Scan for the cell matching the given text and deliver its (x, y) coordinate at center. 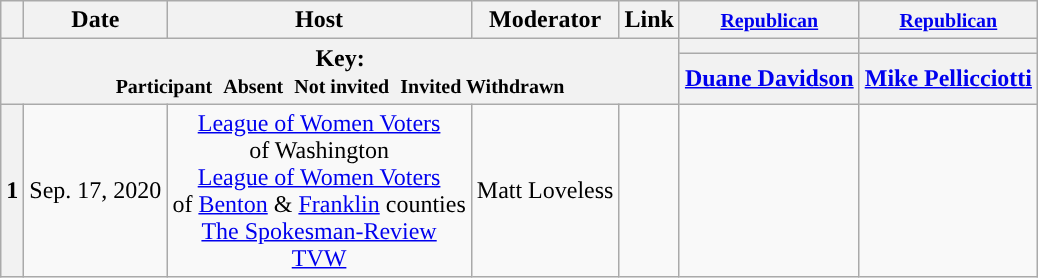
Date (96, 20)
League of Women Votersof WashingtonLeague of Women Votersof Benton & Franklin countiesThe Spokesman-ReviewTVW (319, 190)
Host (319, 20)
1 (12, 190)
Matt Loveless (545, 190)
Mike Pellicciotti (948, 78)
Key: Participant Absent Not invited Invited Withdrawn (340, 72)
Moderator (545, 20)
Duane Davidson (769, 78)
Link (649, 20)
Sep. 17, 2020 (96, 190)
